Extract the (x, y) coordinate from the center of the cell holding the provided text.  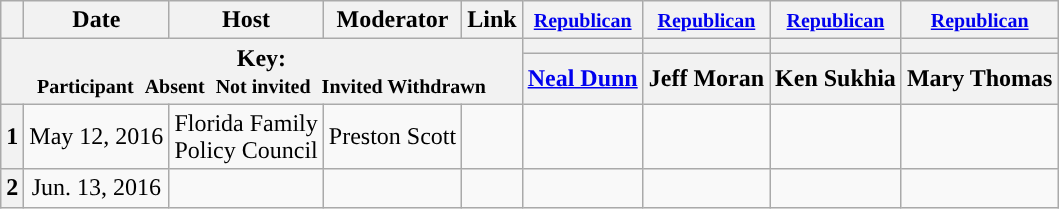
Link (492, 20)
Jeff Moran (706, 78)
Key: Participant Absent Not invited Invited Withdrawn (262, 72)
Neal Dunn (582, 78)
1 (12, 136)
Ken Sukhia (836, 78)
Jun. 13, 2016 (96, 188)
Mary Thomas (980, 78)
Preston Scott (392, 136)
Host (246, 20)
Florida FamilyPolicy Council (246, 136)
Date (96, 20)
2 (12, 188)
Moderator (392, 20)
May 12, 2016 (96, 136)
